Find where the given text appears and provide that cell's center as (x, y) coordinate. 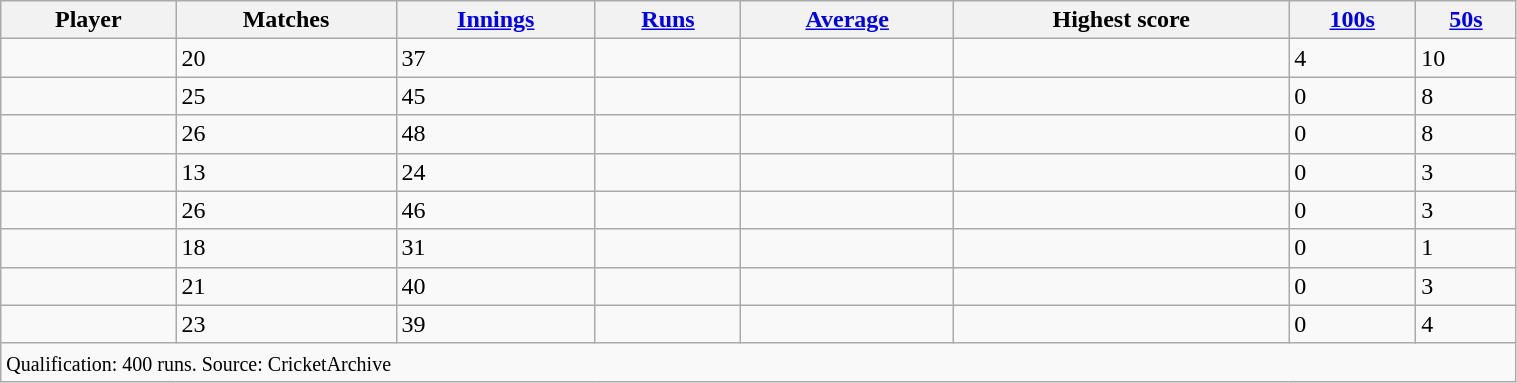
13 (286, 172)
Innings (496, 20)
48 (496, 134)
37 (496, 58)
46 (496, 210)
50s (1466, 20)
Runs (668, 20)
100s (1352, 20)
31 (496, 248)
24 (496, 172)
23 (286, 324)
20 (286, 58)
10 (1466, 58)
21 (286, 286)
Average (848, 20)
18 (286, 248)
Highest score (1122, 20)
45 (496, 96)
25 (286, 96)
1 (1466, 248)
Qualification: 400 runs. Source: CricketArchive (758, 362)
Matches (286, 20)
40 (496, 286)
Player (88, 20)
39 (496, 324)
